Determine the [x, y] coordinate at the center of the cell enclosing the given text.  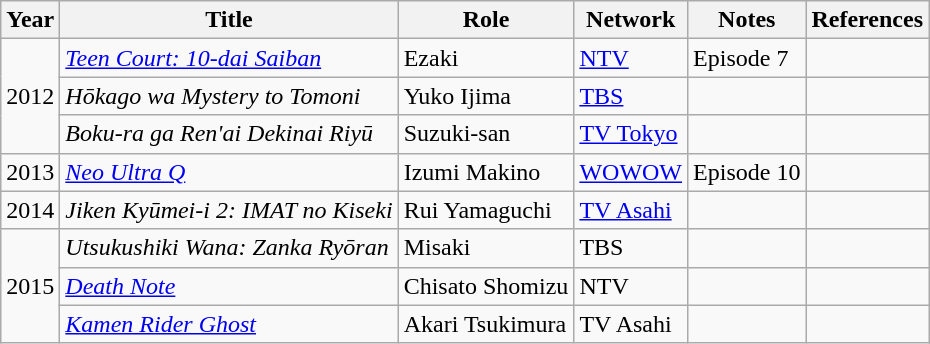
Suzuki-san [486, 134]
2014 [30, 210]
Yuko Ijima [486, 96]
Misaki [486, 248]
Network [631, 20]
Hōkago wa Mystery to Tomoni [229, 96]
Ezaki [486, 58]
Notes [747, 20]
Teen Court: 10-dai Saiban [229, 58]
Episode 7 [747, 58]
WOWOW [631, 172]
Chisato Shomizu [486, 286]
Role [486, 20]
2013 [30, 172]
Akari Tsukimura [486, 324]
2015 [30, 286]
TV Tokyo [631, 134]
Jiken Kyūmei-i 2: IMAT no Kiseki [229, 210]
Year [30, 20]
Utsukushiki Wana: Zanka Ryōran [229, 248]
References [868, 20]
2012 [30, 96]
Kamen Rider Ghost [229, 324]
Rui Yamaguchi [486, 210]
Title [229, 20]
Neo Ultra Q [229, 172]
Izumi Makino [486, 172]
Death Note [229, 286]
Episode 10 [747, 172]
Boku-ra ga Ren'ai Dekinai Riyū [229, 134]
